Search for the cell housing the specified text and yield its [x, y] center coordinate. 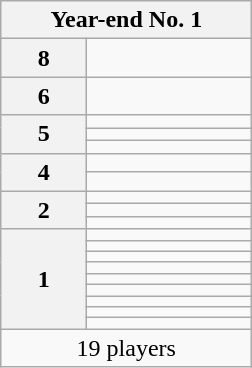
2 [44, 210]
6 [44, 96]
5 [44, 134]
8 [44, 58]
19 players [126, 348]
Year-end No. 1 [126, 20]
4 [44, 172]
1 [44, 279]
